Locate the cell with the specified text and output its (x, y) center coordinate. 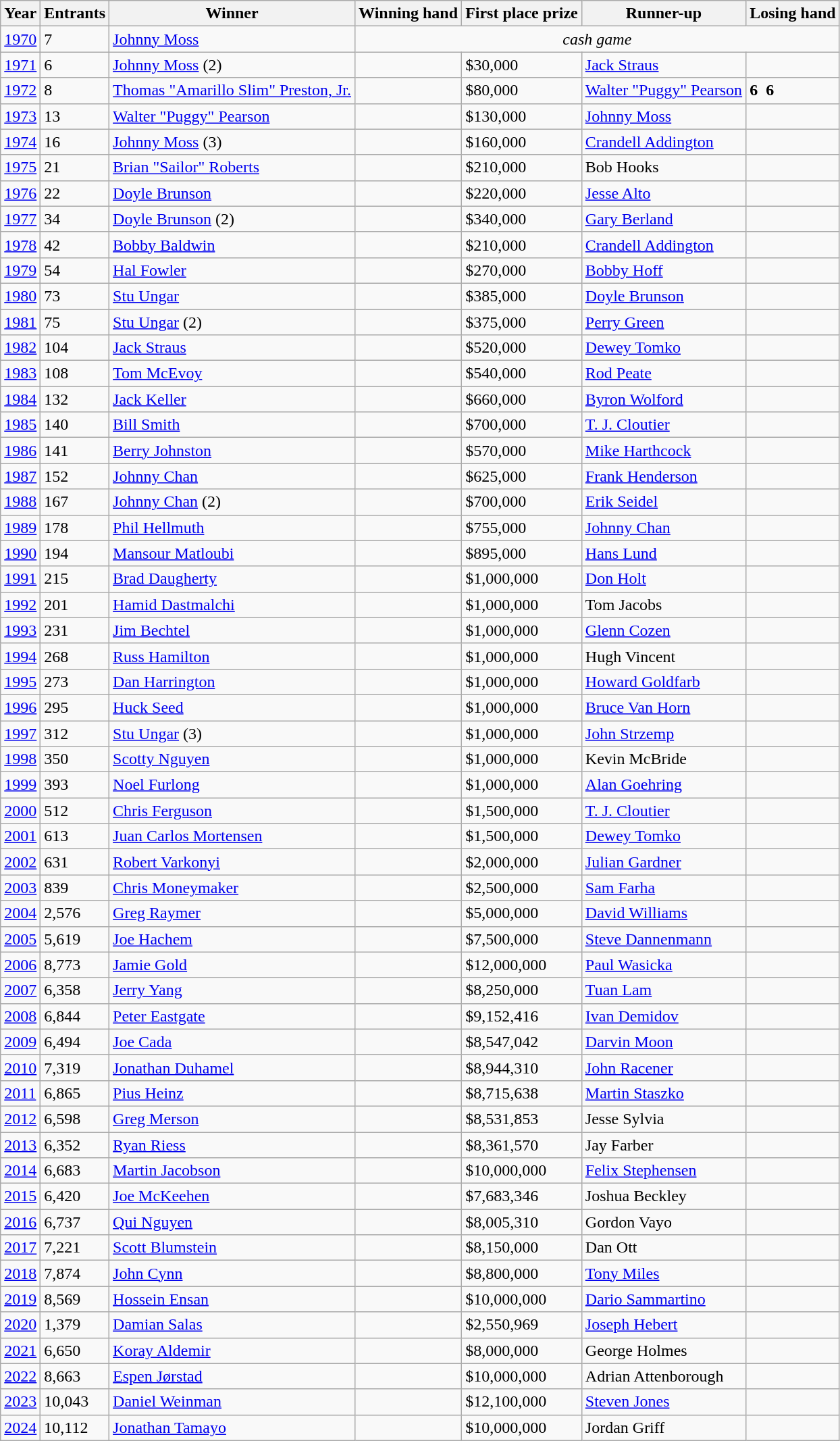
Tony Miles (663, 1273)
Byron Wolford (663, 399)
104 (75, 348)
$2,500,000 (522, 888)
Noel Furlong (232, 785)
Sam Farha (663, 888)
Perry Green (663, 322)
Steve Dannenmann (663, 939)
215 (75, 579)
Brian "Sailor" Roberts (232, 168)
54 (75, 270)
David Williams (663, 913)
42 (75, 245)
Gary Berland (663, 219)
$270,000 (522, 270)
2004 (20, 913)
$625,000 (522, 476)
1998 (20, 759)
2000 (20, 811)
Bobby Hoff (663, 270)
6 (75, 65)
6,844 (75, 1016)
1971 (20, 65)
1989 (20, 528)
Rod Peate (663, 374)
6,737 (75, 1222)
$8,944,310 (522, 1067)
Jonathan Tamayo (232, 1427)
1992 (20, 605)
2016 (20, 1222)
2021 (20, 1350)
Russ Hamilton (232, 656)
Robert Varkonyi (232, 862)
2022 (20, 1376)
$375,000 (522, 322)
6,865 (75, 1093)
Frank Henderson (663, 476)
295 (75, 707)
Phil Hellmuth (232, 528)
$8,005,310 (522, 1222)
201 (75, 605)
16 (75, 142)
613 (75, 836)
1997 (20, 733)
2001 (20, 836)
1982 (20, 348)
2010 (20, 1067)
10,043 (75, 1402)
2023 (20, 1402)
312 (75, 733)
Jonathan Duhamel (232, 1067)
2011 (20, 1093)
Losing hand (793, 14)
2009 (20, 1042)
2006 (20, 965)
8,773 (75, 965)
Ryan Riess (232, 1145)
$9,152,416 (522, 1016)
Alan Goehring (663, 785)
$520,000 (522, 348)
34 (75, 219)
Gordon Vayo (663, 1222)
Martin Jacobson (232, 1171)
John Racener (663, 1067)
6,683 (75, 1171)
Bobby Baldwin (232, 245)
2003 (20, 888)
7,221 (75, 1248)
2014 (20, 1171)
178 (75, 528)
$2,550,969 (522, 1325)
$160,000 (522, 142)
2012 (20, 1119)
Glenn Cozen (663, 630)
Dario Sammartino (663, 1299)
Greg Raymer (232, 913)
231 (75, 630)
8,569 (75, 1299)
194 (75, 553)
Hans Lund (663, 553)
$220,000 (522, 193)
1993 (20, 630)
$8,150,000 (522, 1248)
$7,683,346 (522, 1196)
2002 (20, 862)
Felix Stephensen (663, 1171)
$8,547,042 (522, 1042)
1978 (20, 245)
140 (75, 425)
2017 (20, 1248)
Chris Ferguson (232, 811)
8,663 (75, 1376)
Chris Moneymaker (232, 888)
Tom Jacobs (663, 605)
Ivan Demidov (663, 1016)
6,352 (75, 1145)
141 (75, 451)
1975 (20, 168)
1972 (20, 91)
268 (75, 656)
Huck Seed (232, 707)
$8,531,853 (522, 1119)
2005 (20, 939)
Dan Ott (663, 1248)
1986 (20, 451)
Tuan Lam (663, 990)
Julian Gardner (663, 862)
1973 (20, 116)
2019 (20, 1299)
Jamie Gold (232, 965)
2008 (20, 1016)
Stu Ungar (232, 296)
Tom McEvoy (232, 374)
2,576 (75, 913)
Bruce Van Horn (663, 707)
Johnny Moss (2) (232, 65)
Joseph Hebert (663, 1325)
1979 (20, 270)
Damian Salas (232, 1325)
Brad Daugherty (232, 579)
108 (75, 374)
Year (20, 14)
1994 (20, 656)
Joe Hachem (232, 939)
$660,000 (522, 399)
Hamid Dastmalchi (232, 605)
1974 (20, 142)
Thomas "Amarillo Slim" Preston, Jr. (232, 91)
Greg Merson (232, 1119)
Erik Seidel (663, 502)
Scotty Nguyen (232, 759)
Adrian Attenborough (663, 1376)
2024 (20, 1427)
1977 (20, 219)
$895,000 (522, 553)
$340,000 (522, 219)
Hal Fowler (232, 270)
13 (75, 116)
$30,000 (522, 65)
2007 (20, 990)
2015 (20, 1196)
1976 (20, 193)
1980 (20, 296)
Martin Staszko (663, 1093)
Entrants (75, 14)
152 (75, 476)
$8,715,638 (522, 1093)
Stu Ungar (2) (232, 322)
631 (75, 862)
Paul Wasicka (663, 965)
Kevin McBride (663, 759)
Darvin Moon (663, 1042)
10,112 (75, 1427)
1999 (20, 785)
Johnny Moss (3) (232, 142)
1983 (20, 374)
$80,000 (522, 91)
Joe McKeehen (232, 1196)
George Holmes (663, 1350)
1988 (20, 502)
2013 (20, 1145)
Bob Hooks (663, 168)
Winning hand (409, 14)
1970 (20, 39)
Berry Johnston (232, 451)
21 (75, 168)
$540,000 (522, 374)
Johnny Chan (2) (232, 502)
cash game (598, 39)
6,598 (75, 1119)
John Cynn (232, 1273)
7,874 (75, 1273)
$12,000,000 (522, 965)
$2,000,000 (522, 862)
Hugh Vincent (663, 656)
1981 (20, 322)
Bill Smith (232, 425)
1985 (20, 425)
5,619 (75, 939)
Pius Heinz (232, 1093)
Winner (232, 14)
22 (75, 193)
Qui Nguyen (232, 1222)
6,650 (75, 1350)
Jordan Griff (663, 1427)
Hossein Ensan (232, 1299)
$5,000,000 (522, 913)
First place prize (522, 14)
Doyle Brunson (2) (232, 219)
6,358 (75, 990)
273 (75, 682)
Dan Harrington (232, 682)
7 (75, 39)
7,319 (75, 1067)
393 (75, 785)
Daniel Weinman (232, 1402)
Scott Blumstein (232, 1248)
1984 (20, 399)
Joe Cada (232, 1042)
6,420 (75, 1196)
Stu Ungar (3) (232, 733)
Jay Farber (663, 1145)
Runner-up (663, 14)
Jerry Yang (232, 990)
132 (75, 399)
Howard Goldfarb (663, 682)
Espen Jørstad (232, 1376)
$8,361,570 (522, 1145)
$570,000 (522, 451)
1987 (20, 476)
Peter Eastgate (232, 1016)
839 (75, 888)
512 (75, 811)
Mike Harthcock (663, 451)
1991 (20, 579)
$8,250,000 (522, 990)
75 (75, 322)
Steven Jones (663, 1402)
$8,000,000 (522, 1350)
$12,100,000 (522, 1402)
8 (75, 91)
6,494 (75, 1042)
350 (75, 759)
Juan Carlos Mortensen (232, 836)
Don Holt (663, 579)
Koray Aldemir (232, 1350)
$7,500,000 (522, 939)
John Strzemp (663, 733)
2020 (20, 1325)
1990 (20, 553)
167 (75, 502)
$385,000 (522, 296)
1996 (20, 707)
2018 (20, 1273)
1995 (20, 682)
Jack Keller (232, 399)
Joshua Beckley (663, 1196)
Jim Bechtel (232, 630)
$755,000 (522, 528)
73 (75, 296)
$130,000 (522, 116)
Jesse Sylvia (663, 1119)
$8,800,000 (522, 1273)
Jesse Alto (663, 193)
1,379 (75, 1325)
Mansour Matloubi (232, 553)
6 6 (793, 91)
